Capture the cell that displays the provided text and extract its (x, y) central coordinate. 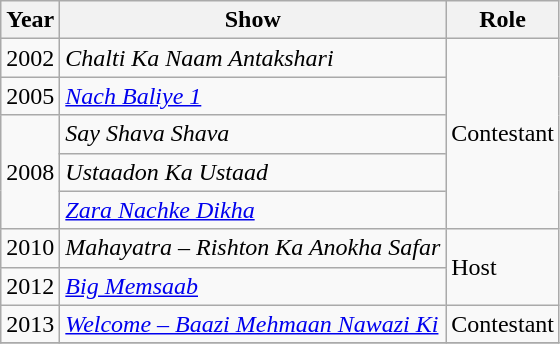
Chalti Ka Naam Antakshari (253, 58)
Say Shava Shava (253, 134)
Big Memsaab (253, 286)
2012 (30, 286)
2010 (30, 248)
2002 (30, 58)
2005 (30, 96)
2013 (30, 324)
Year (30, 20)
Ustaadon Ka Ustaad (253, 172)
Role (503, 20)
2008 (30, 172)
Nach Baliye 1 (253, 96)
Welcome – Baazi Mehmaan Nawazi Ki (253, 324)
Mahayatra – Rishton Ka Anokha Safar (253, 248)
Zara Nachke Dikha (253, 210)
Host (503, 267)
Show (253, 20)
